Pinpoint the cell where the given text exists, returning its (X, Y) midpoint coordinate. 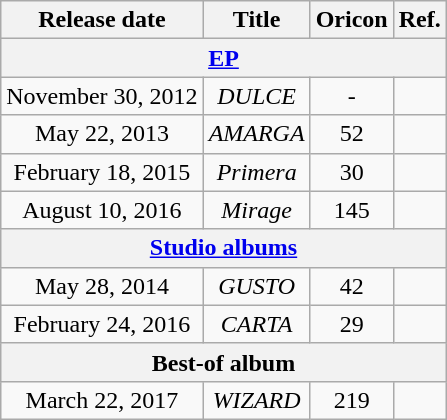
219 (352, 400)
WIZARD (256, 400)
August 10, 2016 (102, 210)
Best-of album (224, 362)
52 (352, 134)
February 24, 2016 (102, 324)
February 18, 2015 (102, 172)
AMARGA (256, 134)
May 28, 2014 (102, 286)
Mirage (256, 210)
145 (352, 210)
Title (256, 20)
March 22, 2017 (102, 400)
Primera (256, 172)
42 (352, 286)
Studio albums (224, 248)
Ref. (420, 20)
CARTA (256, 324)
GUSTO (256, 286)
November 30, 2012 (102, 96)
30 (352, 172)
EP (224, 58)
- (352, 96)
29 (352, 324)
Release date (102, 20)
DULCE (256, 96)
Oricon (352, 20)
May 22, 2013 (102, 134)
